Identify which cell holds the provided text, then report its (x, y) central coordinate. 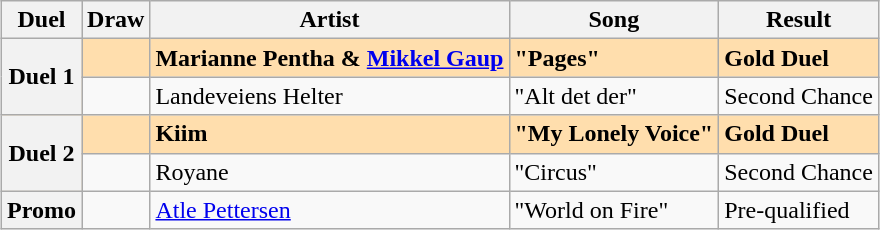
Kiim (330, 134)
Pre-qualified (799, 210)
Song (614, 20)
Duel 2 (42, 153)
"Alt det der" (614, 96)
Duel (42, 20)
Artist (330, 20)
Marianne Pentha & Mikkel Gaup (330, 58)
Landeveiens Helter (330, 96)
Royane (330, 172)
"Pages" (614, 58)
Duel 1 (42, 77)
"World on Fire" (614, 210)
Result (799, 20)
Promo (42, 210)
Atle Pettersen (330, 210)
Draw (116, 20)
"My Lonely Voice" (614, 134)
"Circus" (614, 172)
